Return the [x, y] coordinate for the center point of the cell that contains the specified text.  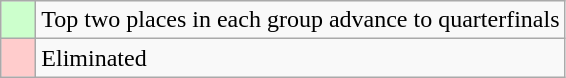
Top two places in each group advance to quarterfinals [300, 20]
Eliminated [300, 58]
